Locate the cell with the specified text and output its [x, y] center coordinate. 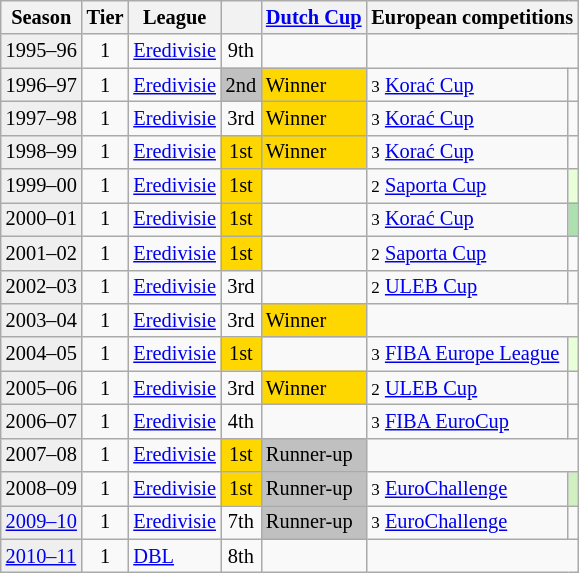
2005–06 [42, 388]
2003–04 [42, 320]
Season [42, 17]
1998–99 [42, 152]
2006–07 [42, 421]
2009–10 [42, 522]
1995–96 [42, 51]
2nd [241, 85]
3 FIBA Europe League [467, 354]
2007–08 [42, 455]
Tier [106, 17]
8th [241, 556]
4th [241, 421]
DBL [174, 556]
1996–97 [42, 85]
2010–11 [42, 556]
3 FIBA EuroCup [467, 421]
Dutch Cup [314, 17]
2001–02 [42, 253]
7th [241, 522]
9th [241, 51]
2000–01 [42, 219]
2002–03 [42, 287]
2008–09 [42, 489]
European competitions [472, 17]
1997–98 [42, 118]
League [174, 17]
1999–00 [42, 186]
2004–05 [42, 354]
